From the cell containing the given text, extract its center point as (x, y) coordinate. 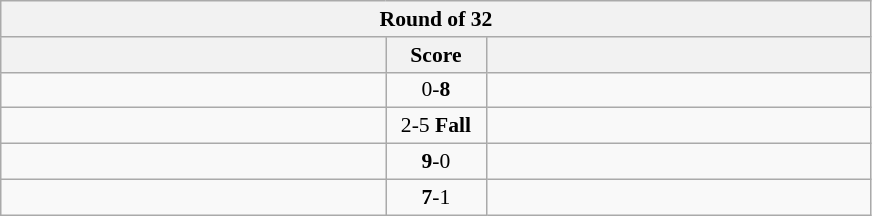
Score (436, 55)
2-5 Fall (436, 126)
Round of 32 (436, 19)
7-1 (436, 197)
9-0 (436, 162)
0-8 (436, 90)
